Output the [X, Y] coordinate of the center of the cell containing the given text.  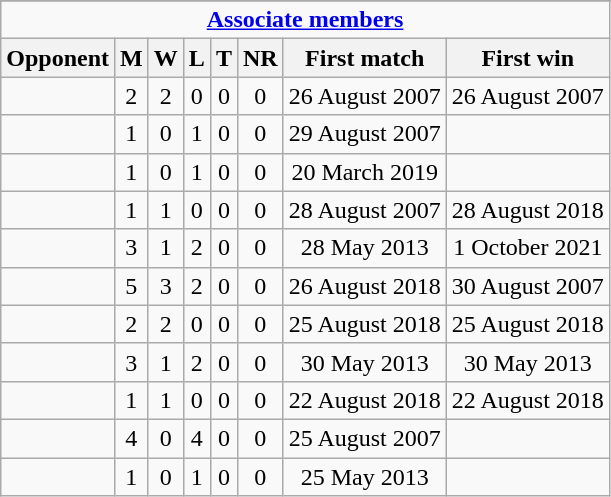
Opponent [58, 58]
28 August 2018 [528, 210]
5 [132, 286]
W [166, 58]
NR [260, 58]
First win [528, 58]
Associate members [306, 20]
30 August 2007 [528, 286]
T [224, 58]
25 May 2013 [364, 477]
20 March 2019 [364, 172]
1 October 2021 [528, 248]
28 August 2007 [364, 210]
25 August 2007 [364, 438]
28 May 2013 [364, 248]
29 August 2007 [364, 134]
First match [364, 58]
26 August 2018 [364, 286]
M [132, 58]
L [196, 58]
